Identify which cell holds the provided text, then report its (X, Y) central coordinate. 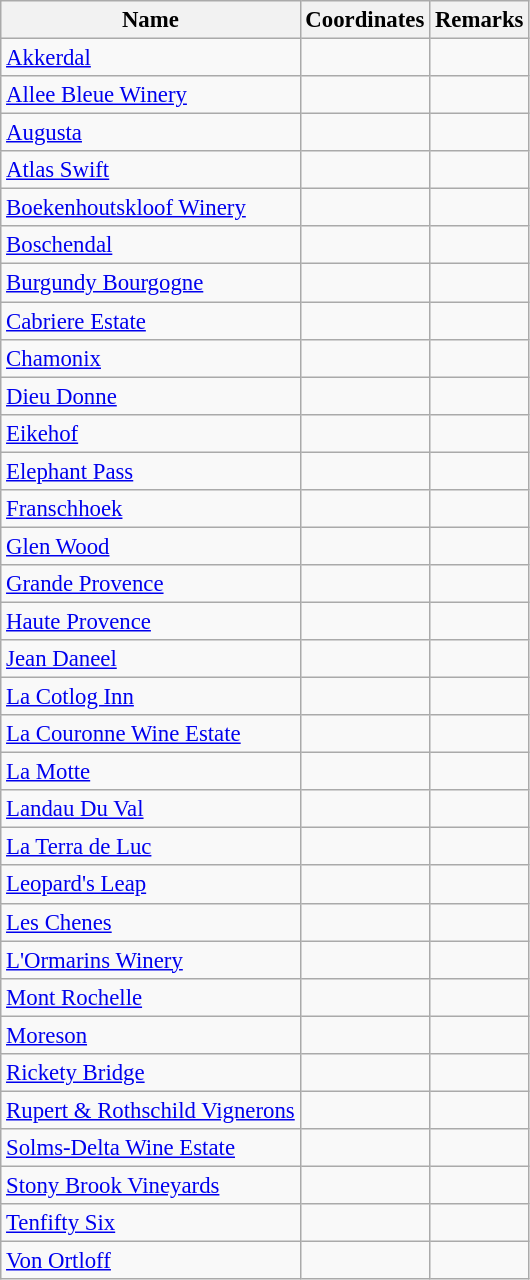
Von Ortloff (150, 1261)
Solms-Delta Wine Estate (150, 1148)
Boschendal (150, 245)
Dieu Donne (150, 396)
Les Chenes (150, 922)
Eikehof (150, 433)
Akkerdal (150, 58)
Rupert & Rothschild Vignerons (150, 1110)
L'Ormarins Winery (150, 960)
Coordinates (365, 20)
Name (150, 20)
Grande Provence (150, 584)
Chamonix (150, 358)
Glen Wood (150, 546)
Allee Bleue Winery (150, 95)
Burgundy Bourgogne (150, 283)
Mont Rochelle (150, 997)
La Terra de Luc (150, 847)
Atlas Swift (150, 170)
Boekenhoutskloof Winery (150, 208)
La Motte (150, 772)
Moreson (150, 1035)
La Cotlog Inn (150, 697)
Jean Daneel (150, 659)
La Couronne Wine Estate (150, 734)
Leopard's Leap (150, 885)
Cabriere Estate (150, 321)
Augusta (150, 133)
Remarks (480, 20)
Landau Du Val (150, 809)
Haute Provence (150, 621)
Stony Brook Vineyards (150, 1185)
Elephant Pass (150, 471)
Tenfifty Six (150, 1223)
Rickety Bridge (150, 1073)
Franschhoek (150, 509)
